From the cell containing the given text, extract its center point as [X, Y] coordinate. 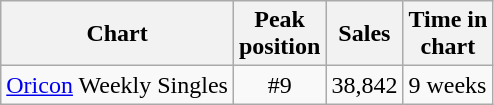
Chart [118, 34]
38,842 [364, 85]
#9 [279, 85]
Oricon Weekly Singles [118, 85]
Peakposition [279, 34]
Time inchart [448, 34]
9 weeks [448, 85]
Sales [364, 34]
